Return the [x, y] coordinate for the center point of the cell that contains the specified text.  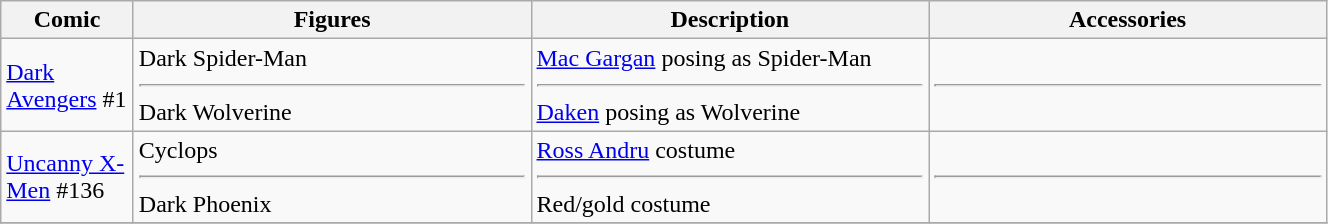
Accessories [1128, 20]
Uncanny X-Men #136 [68, 177]
Mac Gargan posing as Spider-ManDaken posing as Wolverine [730, 85]
Ross Andru costumeRed/gold costume [730, 177]
Description [730, 20]
Figures [332, 20]
CyclopsDark Phoenix [332, 177]
Comic [68, 20]
Dark Spider-ManDark Wolverine [332, 85]
Dark Avengers #1 [68, 85]
